Output the (X, Y) coordinate of the center of the cell containing the given text.  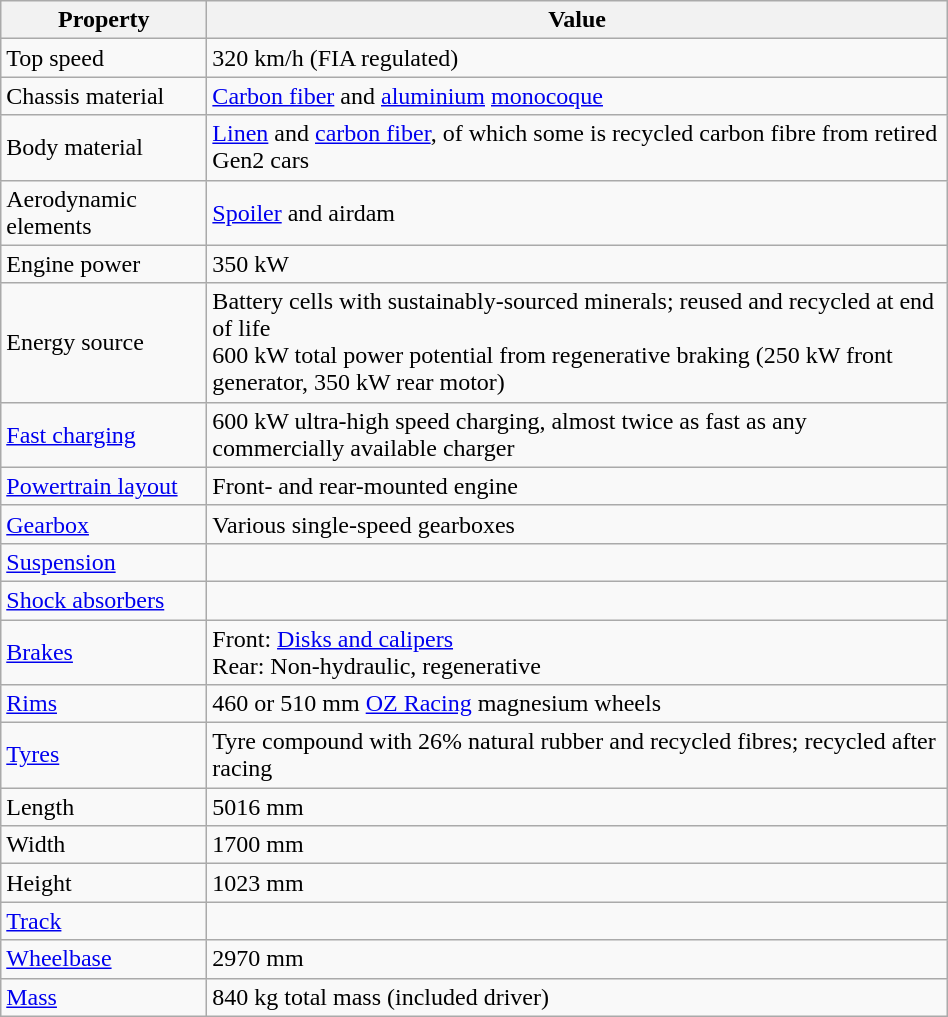
Fast charging (104, 434)
Front- and rear-mounted engine (577, 486)
Shock absorbers (104, 600)
Wheelbase (104, 959)
5016 mm (577, 807)
Suspension (104, 562)
Length (104, 807)
Gearbox (104, 524)
Value (577, 20)
Chassis material (104, 96)
Carbon fiber and aluminium monocoque (577, 96)
Tyre compound with 26% natural rubber and recycled fibres; recycled after racing (577, 756)
2970 mm (577, 959)
1023 mm (577, 883)
Body material (104, 148)
460 or 510 mm OZ Racing magnesium wheels (577, 704)
Front: Disks and calipers Rear: Non-hydraulic, regenerative (577, 652)
Width (104, 845)
Energy source (104, 342)
Engine power (104, 264)
840 kg total mass (included driver) (577, 997)
Spoiler and airdam (577, 212)
Mass (104, 997)
Height (104, 883)
320 km/h (FIA regulated) (577, 58)
Tyres (104, 756)
600 kW ultra-high speed charging, almost twice as fast as any commercially available charger (577, 434)
Various single-speed gearboxes (577, 524)
Brakes (104, 652)
1700 mm (577, 845)
Top speed (104, 58)
Powertrain layout (104, 486)
Aerodynamic elements (104, 212)
Linen and carbon fiber, of which some is recycled carbon fibre from retired Gen2 cars (577, 148)
Rims (104, 704)
350 kW (577, 264)
Property (104, 20)
Track (104, 921)
